Identify which cell holds the provided text, then report its (X, Y) central coordinate. 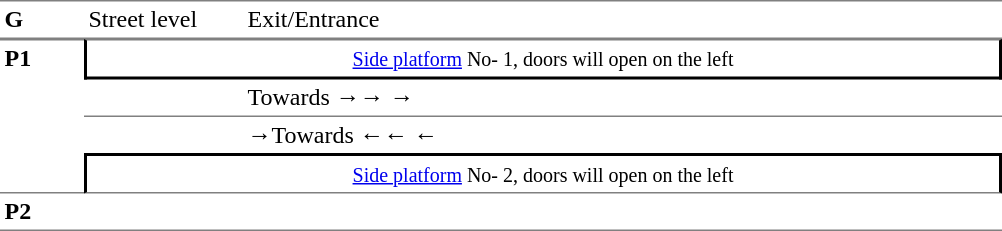
Towards →→ → (622, 99)
Side platform No- 1, doors will open on the left (543, 59)
Street level (164, 20)
Exit/Entrance (622, 20)
P1 (42, 116)
→Towards ←← ← (622, 135)
G (42, 20)
Side platform No- 2, doors will open on the left (543, 173)
